Determine the (x, y) coordinate at the center of the cell enclosing the given text.  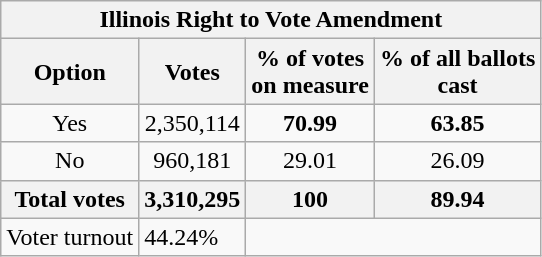
960,181 (192, 161)
100 (310, 199)
29.01 (310, 161)
Option (70, 72)
2,350,114 (192, 123)
Voter turnout (70, 237)
63.85 (457, 123)
Total votes (70, 199)
3,310,295 (192, 199)
Yes (70, 123)
26.09 (457, 161)
Illinois Right to Vote Amendment (271, 20)
No (70, 161)
44.24% (192, 237)
70.99 (310, 123)
Votes (192, 72)
% of voteson measure (310, 72)
89.94 (457, 199)
% of all ballotscast (457, 72)
